Determine the (X, Y) coordinate at the center of the cell enclosing the given text.  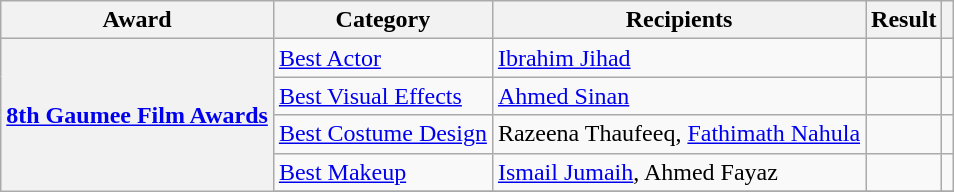
Best Makeup (382, 172)
Ibrahim Jihad (678, 58)
8th Gaumee Film Awards (138, 115)
Best Actor (382, 58)
Category (382, 20)
Best Visual Effects (382, 96)
Award (138, 20)
Result (904, 20)
Ahmed Sinan (678, 96)
Best Costume Design (382, 134)
Razeena Thaufeeq, Fathimath Nahula (678, 134)
Ismail Jumaih, Ahmed Fayaz (678, 172)
Recipients (678, 20)
